Search for the cell housing the specified text and yield its [X, Y] center coordinate. 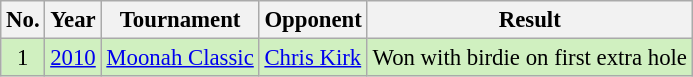
2010 [73, 58]
Opponent [313, 20]
Result [530, 20]
Tournament [180, 20]
Won with birdie on first extra hole [530, 58]
Year [73, 20]
Chris Kirk [313, 58]
No. [23, 20]
1 [23, 58]
Moonah Classic [180, 58]
